Provide the (X, Y) coordinate of the cell's center where the given text is located.  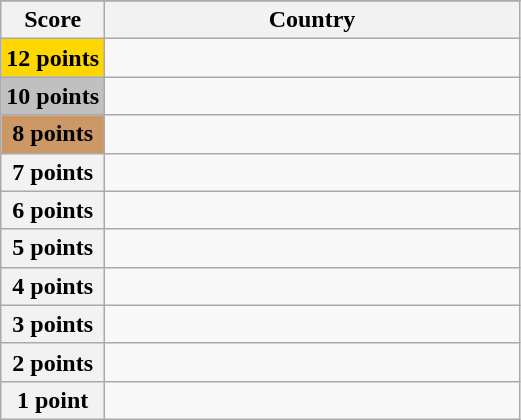
Country (312, 20)
Score (53, 20)
6 points (53, 210)
10 points (53, 96)
5 points (53, 248)
4 points (53, 286)
3 points (53, 324)
12 points (53, 58)
2 points (53, 362)
8 points (53, 134)
7 points (53, 172)
1 point (53, 400)
